Pinpoint the cell where the given text exists, returning its (X, Y) midpoint coordinate. 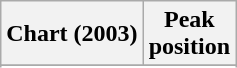
Peak position (189, 34)
Chart (2003) (72, 34)
